From the cell containing the given text, extract its center point as [X, Y] coordinate. 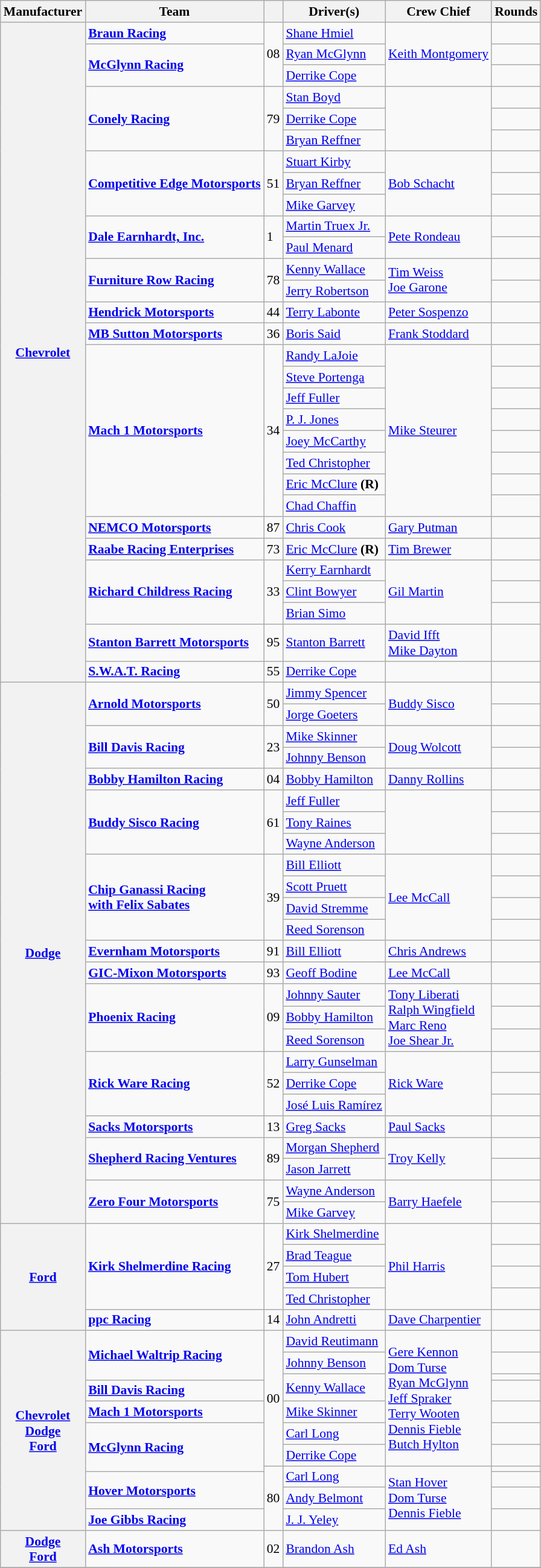
Gere Kennon Dom Turse Ryan McGlynn Jeff Spraker Terry Wooten Dennis Fieble Butch Hylton [438, 1398]
Tom Hubert [334, 1277]
95 [274, 642]
Scott Pruett [334, 887]
Driver(s) [334, 11]
Jerry Robertson [334, 291]
Phil Harris [438, 1266]
P. J. Jones [334, 420]
Furniture Row Racing [174, 280]
Chad Chaffin [334, 506]
00 [274, 1398]
36 [274, 334]
Team [174, 11]
Manufacturer [43, 11]
61 [274, 822]
Ed Ash [438, 1549]
Steve Portenga [334, 377]
John Andretti [334, 1320]
David Ifft Mike Dayton [438, 642]
73 [274, 549]
44 [274, 313]
J. J. Yeley [334, 1520]
27 [274, 1266]
Ford [43, 1277]
Stan Hover Dom Turse Dennis Fieble [438, 1498]
Stuart Kirby [334, 162]
Chevrolet [43, 352]
GIC-Mixon Motorsports [174, 973]
Martin Truex Jr. [334, 226]
Boris Said [334, 334]
Brian Simo [334, 614]
Joey McCarthy [334, 442]
Tony Raines [334, 823]
34 [274, 431]
Stanton Barrett Motorsports [174, 642]
93 [274, 973]
Jimmy Spencer [334, 693]
Stan Boyd [334, 98]
Johnny Sauter [334, 995]
Bobby Hamilton Racing [174, 780]
Chip Ganassi Racingwith Felix Sabates [174, 897]
Jorge Goeters [334, 715]
13 [274, 1127]
Ash Motorsports [174, 1549]
Competitive Edge Motorsports [174, 183]
14 [274, 1320]
04 [274, 780]
89 [274, 1159]
Greg Sacks [334, 1127]
Dave Charpentier [438, 1320]
Evernham Motorsports [174, 952]
Buddy Sisco Racing [174, 822]
80 [274, 1498]
Paul Menard [334, 248]
Frank Stoddard [438, 334]
Raabe Racing Enterprises [174, 549]
Tony Liberati Ralph Wingfield Marc Reno Joe Shear Jr. [438, 1018]
NEMCO Motorsports [174, 527]
Joe Gibbs Racing [174, 1520]
Bob Schacht [438, 183]
Brandon Ash [334, 1549]
David Reutimann [334, 1342]
55 [274, 672]
Hover Motorsports [174, 1491]
Morgan Shepherd [334, 1148]
02 [274, 1549]
Phoenix Racing [174, 1018]
Buddy Sisco [438, 704]
52 [274, 1084]
Shepherd Racing Ventures [174, 1159]
51 [274, 183]
David Stremme [334, 908]
87 [274, 527]
Conely Racing [174, 120]
Kerry Earnhardt [334, 570]
23 [274, 747]
Stanton Barrett [334, 642]
Kirk Shelmerdine Racing [174, 1266]
09 [274, 1018]
S.W.A.T. Racing [174, 672]
78 [274, 280]
DodgeFord [43, 1549]
Richard Childress Racing [174, 591]
79 [274, 120]
Terry Labonte [334, 313]
Rounds [516, 11]
Tim Weiss Joe Garone [438, 280]
ChevroletDodgeFord [43, 1430]
Chris Andrews [438, 952]
Chris Cook [334, 527]
Brad Teague [334, 1256]
Keith Montgomery [438, 54]
Dodge [43, 953]
1 [274, 237]
Tim Brewer [438, 549]
08 [274, 54]
Rick Ware Racing [174, 1084]
José Luis Ramírez [334, 1105]
Ryan McGlynn [334, 54]
Clint Bowyer [334, 592]
ppc Racing [174, 1320]
Kirk Shelmerdine [334, 1234]
MB Sutton Motorsports [174, 334]
Andy Belmont [334, 1499]
Troy Kelly [438, 1159]
Gary Putman [438, 527]
Danny Rollins [438, 780]
Mike Steurer [438, 431]
50 [274, 704]
39 [274, 897]
Dale Earnhardt, Inc. [174, 237]
Rick Ware [438, 1084]
Larry Gunselman [334, 1062]
Arnold Motorsports [174, 704]
Doug Wolcott [438, 747]
33 [274, 591]
Zero Four Motorsports [174, 1202]
Gil Martin [438, 591]
Braun Racing [174, 33]
Pete Rondeau [438, 237]
91 [274, 952]
Peter Sospenzo [438, 313]
Jason Jarrett [334, 1170]
Hendrick Motorsports [174, 313]
Geoff Bodine [334, 973]
Michael Waltrip Racing [174, 1356]
Barry Haefele [438, 1202]
Randy LaJoie [334, 355]
Crew Chief [438, 11]
Paul Sacks [438, 1127]
75 [274, 1202]
Sacks Motorsports [174, 1127]
Shane Hmiel [334, 33]
